Capture the cell that displays the provided text and extract its (X, Y) central coordinate. 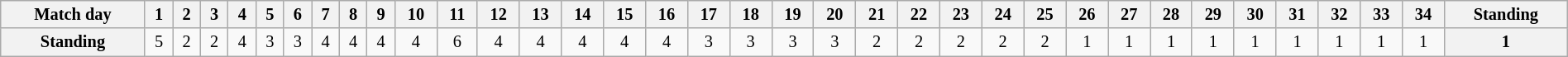
12 (498, 14)
30 (1255, 14)
19 (792, 14)
29 (1212, 14)
22 (920, 14)
10 (415, 14)
13 (541, 14)
34 (1424, 14)
8 (353, 14)
27 (1130, 14)
11 (457, 14)
33 (1381, 14)
28 (1171, 14)
17 (708, 14)
18 (751, 14)
16 (667, 14)
32 (1340, 14)
23 (961, 14)
9 (381, 14)
26 (1087, 14)
25 (1045, 14)
21 (877, 14)
Match day (73, 14)
24 (1002, 14)
31 (1297, 14)
20 (835, 14)
15 (625, 14)
14 (582, 14)
7 (326, 14)
